Find where the given text appears and provide that cell's center as [x, y] coordinate. 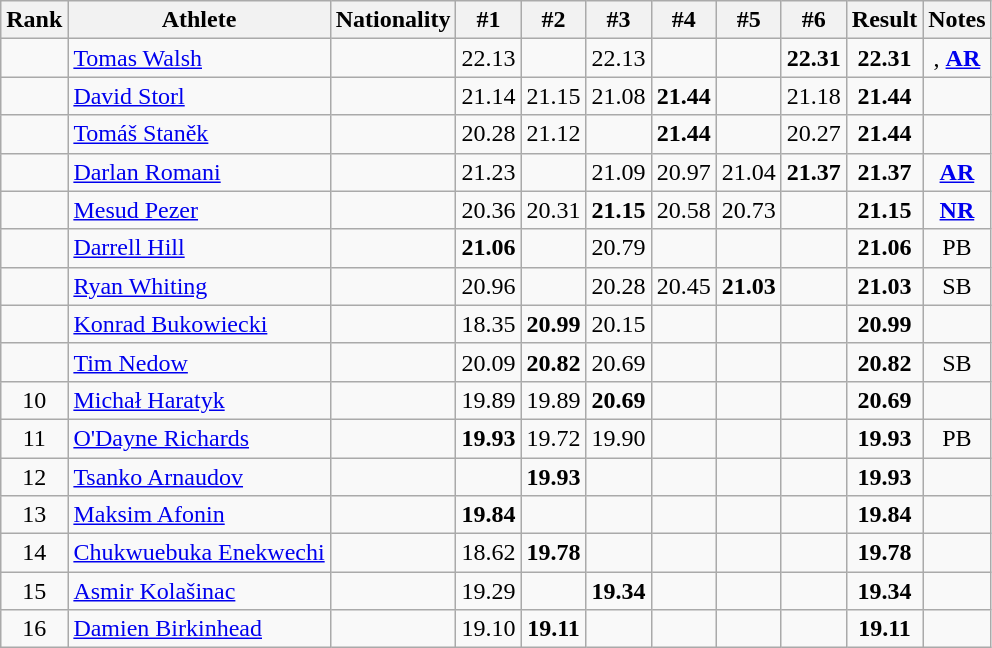
Athlete [199, 20]
21.04 [748, 172]
Darrell Hill [199, 248]
21.09 [618, 172]
20.27 [814, 134]
Tomas Walsh [199, 58]
19.10 [488, 629]
20.96 [488, 286]
21.12 [554, 134]
Rank [34, 20]
11 [34, 438]
#2 [554, 20]
Tomáš Staněk [199, 134]
David Storl [199, 96]
Konrad Bukowiecki [199, 324]
14 [34, 553]
Chukwuebuka Enekwechi [199, 553]
AR [957, 172]
21.14 [488, 96]
20.15 [618, 324]
Darlan Romani [199, 172]
20.73 [748, 210]
20.36 [488, 210]
Damien Birkinhead [199, 629]
21.18 [814, 96]
#3 [618, 20]
20.45 [684, 286]
#4 [684, 20]
19.29 [488, 591]
#1 [488, 20]
Tim Nedow [199, 362]
16 [34, 629]
20.79 [618, 248]
20.97 [684, 172]
18.62 [488, 553]
Mesud Pezer [199, 210]
20.09 [488, 362]
Ryan Whiting [199, 286]
18.35 [488, 324]
10 [34, 400]
21.23 [488, 172]
NR [957, 210]
Asmir Kolašinac [199, 591]
, AR [957, 58]
Nationality [393, 20]
Notes [957, 20]
#5 [748, 20]
#6 [814, 20]
O'Dayne Richards [199, 438]
13 [34, 515]
Maksim Afonin [199, 515]
12 [34, 477]
20.31 [554, 210]
Michał Haratyk [199, 400]
19.90 [618, 438]
19.72 [554, 438]
20.58 [684, 210]
Tsanko Arnaudov [199, 477]
Result [884, 20]
15 [34, 591]
21.08 [618, 96]
